Extract the (X, Y) coordinate from the center of the cell holding the provided text.  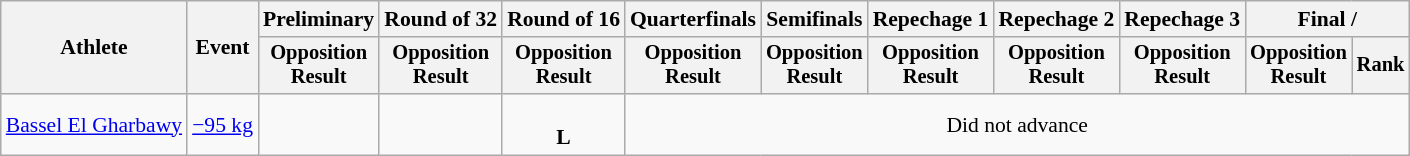
−95 kg (222, 124)
Final / (1327, 19)
Preliminary (318, 19)
Round of 16 (564, 19)
Round of 32 (440, 19)
Semifinals (814, 19)
Repechage 3 (1182, 19)
Repechage 1 (931, 19)
Event (222, 48)
Did not advance (1017, 124)
Quarterfinals (693, 19)
Athlete (94, 48)
Bassel El Gharbawy (94, 124)
L (564, 124)
Rank (1381, 66)
Repechage 2 (1056, 19)
